For the text-containing cell, return its midpoint in [x, y] coordinate format. 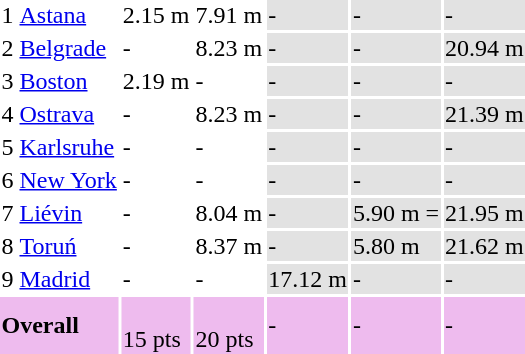
Boston [68, 81]
Overall [59, 326]
8.04 m [229, 213]
9 [8, 279]
8 [8, 246]
1 [8, 15]
2.19 m [156, 81]
Karlsruhe [68, 147]
Toruń [68, 246]
2 [8, 48]
8.37 m [229, 246]
5.80 m [396, 246]
Astana [68, 15]
3 [8, 81]
New York [68, 180]
4 [8, 114]
Ostrava [68, 114]
Liévin [68, 213]
Belgrade [68, 48]
7.91 m [229, 15]
17.12 m [308, 279]
5 [8, 147]
7 [8, 213]
6 [8, 180]
Madrid [68, 279]
20 pts [229, 326]
15 pts [156, 326]
5.90 m = [396, 213]
2.15 m [156, 15]
